Output the [X, Y] coordinate of the center of the cell containing the given text.  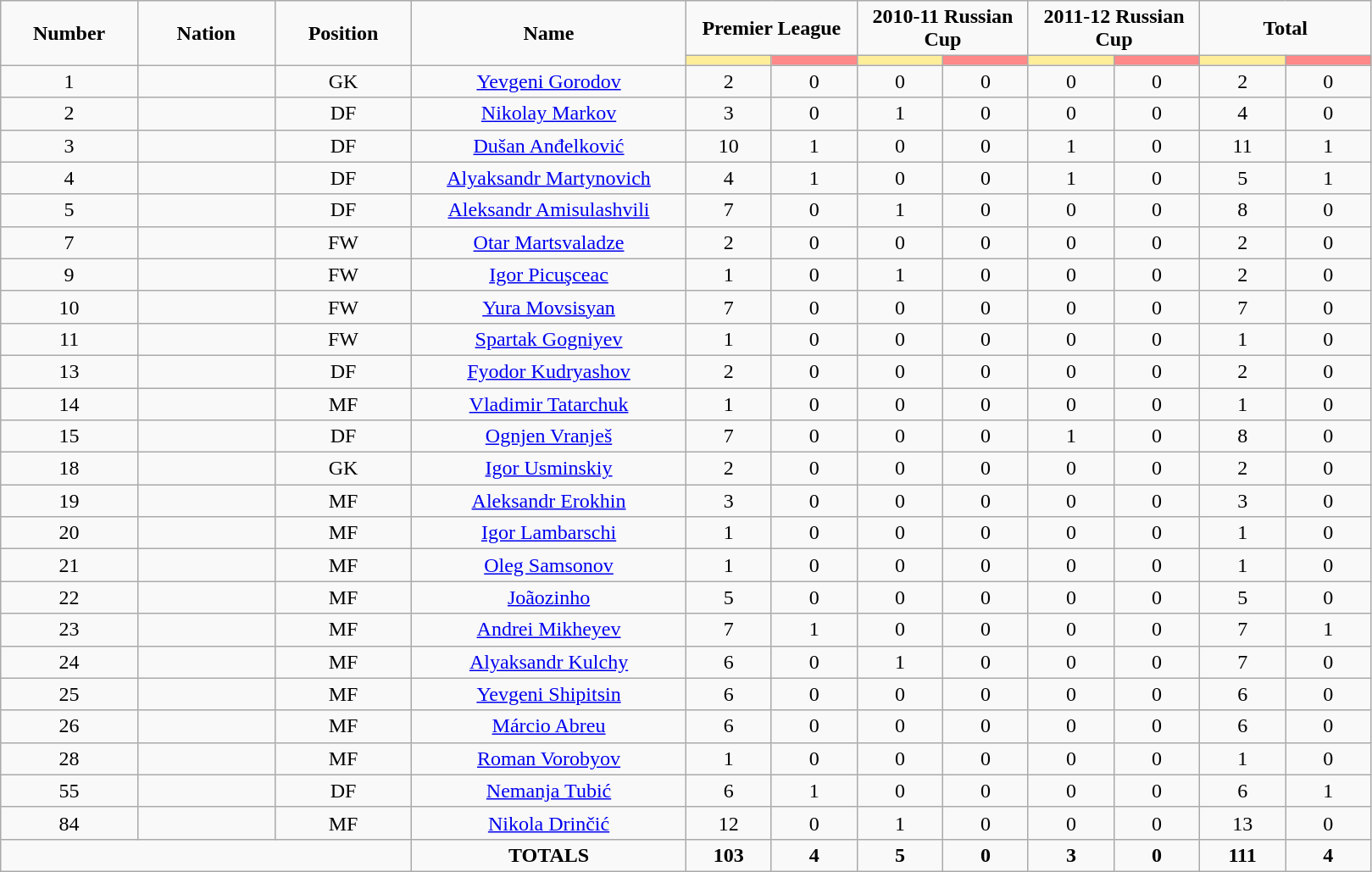
Ognjen Vranješ [549, 436]
Nation [206, 33]
28 [69, 758]
Aleksandr Erokhin [549, 501]
20 [69, 533]
Number [69, 33]
TOTALS [549, 855]
18 [69, 469]
Alyaksandr Martynovich [549, 178]
Nikola Drinčić [549, 823]
Total [1286, 29]
Spartak Gogniyev [549, 339]
14 [69, 404]
Otar Martsvaladze [549, 242]
Yevgeni Shipitsin [549, 694]
9 [69, 275]
24 [69, 662]
21 [69, 565]
22 [69, 597]
111 [1242, 855]
103 [729, 855]
23 [69, 630]
Vladimir Tatarchuk [549, 404]
Roman Vorobyov [549, 758]
Fyodor Kudryashov [549, 371]
Name [549, 33]
Yura Movsisyan [549, 307]
Nikolay Markov [549, 114]
Position [343, 33]
Dušan Anđelković [549, 146]
12 [729, 823]
15 [69, 436]
2010-11 Russian Cup [942, 29]
84 [69, 823]
Márcio Abreu [549, 726]
26 [69, 726]
55 [69, 791]
Yevgeni Gorodov [549, 81]
25 [69, 694]
Andrei Mikheyev [549, 630]
Premier League [771, 29]
Igor Picuşceac [549, 275]
Alyaksandr Kulchy [549, 662]
Igor Usminskiy [549, 469]
Oleg Samsonov [549, 565]
Aleksandr Amisulashvili [549, 210]
Joãozinho [549, 597]
Nemanja Tubić [549, 791]
19 [69, 501]
Igor Lambarschi [549, 533]
2011-12 Russian Cup [1114, 29]
